From the cell containing the given text, extract its center point as [X, Y] coordinate. 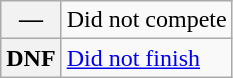
DNF [31, 58]
Did not finish [146, 58]
Did not compete [146, 20]
— [31, 20]
